From the cell containing the given text, extract its center point as (X, Y) coordinate. 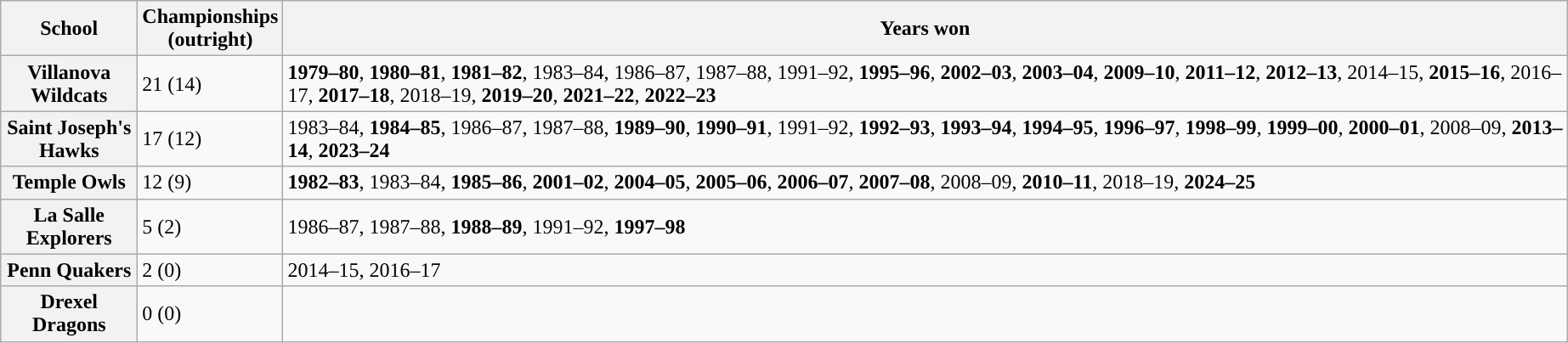
1982–83, 1983–84, 1985–86, 2001–02, 2004–05, 2005–06, 2006–07, 2007–08, 2008–09, 2010–11, 2018–19, 2024–25 (925, 183)
2014–15, 2016–17 (925, 270)
Championships (outright) (211, 29)
12 (9) (211, 183)
Penn Quakers (70, 270)
21 (14) (211, 83)
Drexel Dragons (70, 314)
Temple Owls (70, 183)
Villanova Wildcats (70, 83)
1986–87, 1987–88, 1988–89, 1991–92, 1997–98 (925, 226)
17 (12) (211, 139)
La Salle Explorers (70, 226)
2 (0) (211, 270)
School (70, 29)
0 (0) (211, 314)
Years won (925, 29)
Saint Joseph's Hawks (70, 139)
5 (2) (211, 226)
